Output the [X, Y] coordinate of the center of the cell containing the given text.  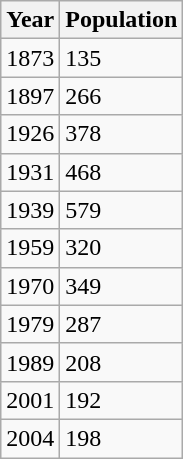
579 [122, 210]
1989 [30, 362]
192 [122, 400]
1926 [30, 134]
Year [30, 20]
1931 [30, 172]
1939 [30, 210]
208 [122, 362]
2004 [30, 438]
1970 [30, 286]
378 [122, 134]
1873 [30, 58]
320 [122, 248]
198 [122, 438]
2001 [30, 400]
266 [122, 96]
287 [122, 324]
1959 [30, 248]
1897 [30, 96]
135 [122, 58]
468 [122, 172]
1979 [30, 324]
349 [122, 286]
Population [122, 20]
